Extract the (X, Y) coordinate from the center of the cell holding the provided text.  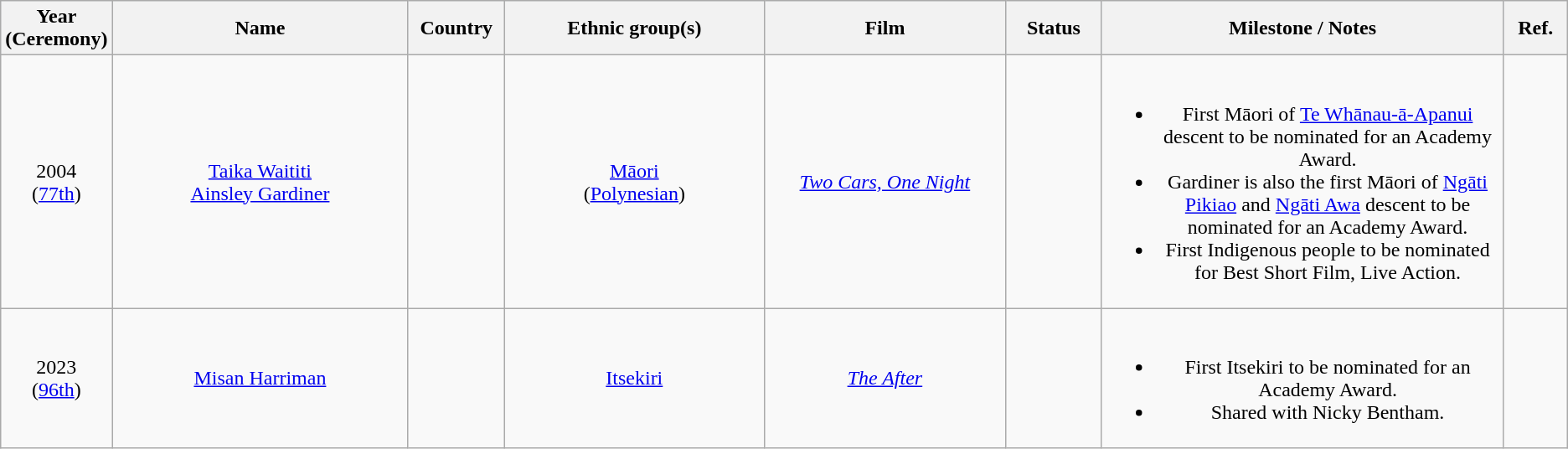
2023(96th) (57, 379)
Ethnic group(s) (635, 28)
Name (260, 28)
Film (885, 28)
Misan Harriman (260, 379)
Ref. (1535, 28)
Two Cars, One Night (885, 182)
Country (456, 28)
Year(Ceremony) (57, 28)
2004(77th) (57, 182)
Status (1054, 28)
Taika WaititiAinsley Gardiner (260, 182)
First Itsekiri to be nominated for an Academy Award.Shared with Nicky Bentham. (1302, 379)
Milestone / Notes (1302, 28)
The After (885, 379)
Māori(Polynesian) (635, 182)
Itsekiri (635, 379)
